Output the [X, Y] coordinate of the center of the cell containing the given text.  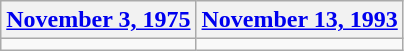
November 3, 1975 [98, 20]
November 13, 1993 [300, 20]
